Return [X, Y] of the center of cell containing provided text 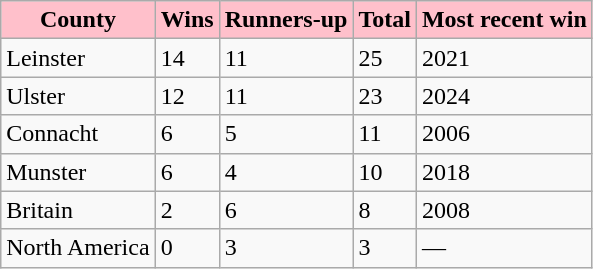
Munster [78, 172]
2024 [504, 96]
Connacht [78, 134]
14 [187, 58]
5 [286, 134]
Wins [187, 20]
Most recent win [504, 20]
County [78, 20]
2018 [504, 172]
Ulster [78, 96]
North America [78, 248]
Britain [78, 210]
12 [187, 96]
Total [385, 20]
— [504, 248]
4 [286, 172]
2008 [504, 210]
8 [385, 210]
23 [385, 96]
25 [385, 58]
2 [187, 210]
Runners-up [286, 20]
Leinster [78, 58]
0 [187, 248]
2021 [504, 58]
2006 [504, 134]
10 [385, 172]
